Search for the cell housing the specified text and yield its (x, y) center coordinate. 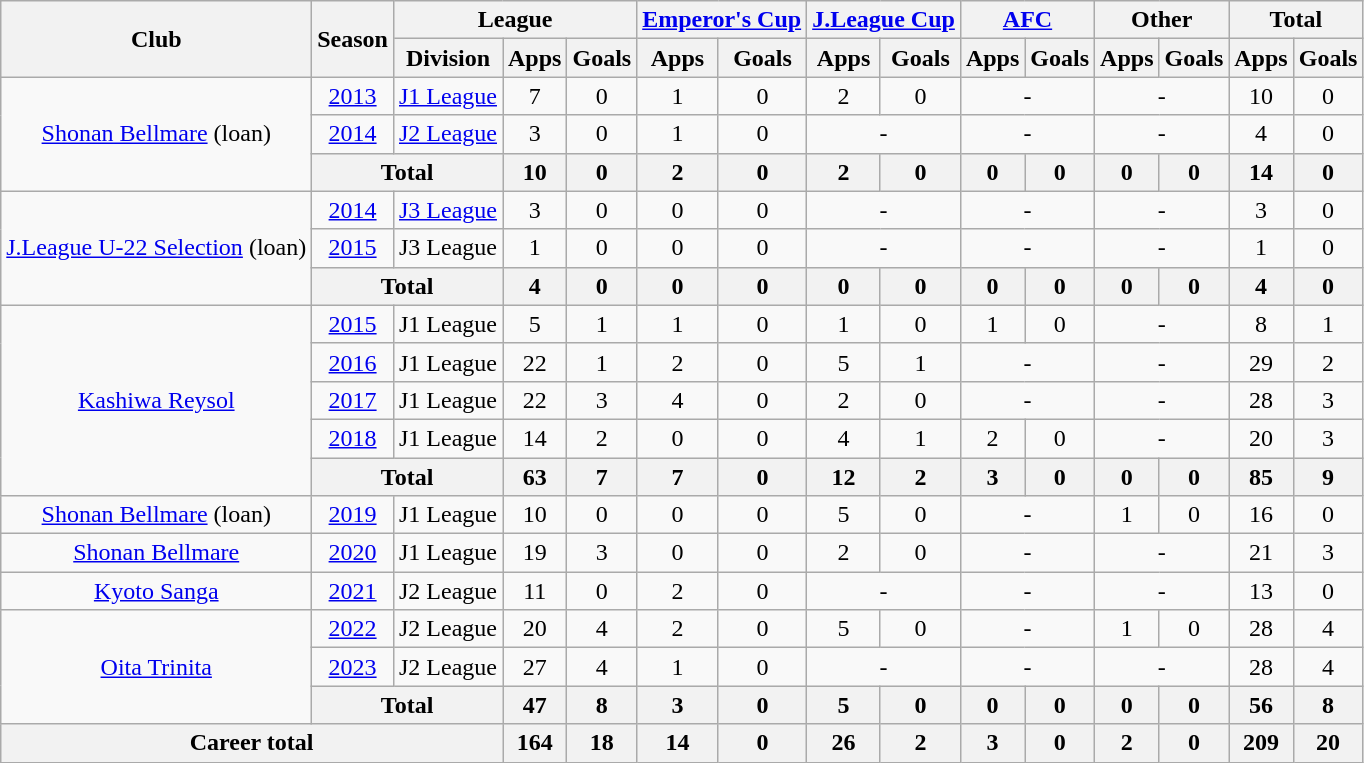
Club (156, 39)
2021 (353, 591)
13 (1261, 591)
19 (534, 553)
2019 (353, 515)
AFC (1027, 20)
Shonan Bellmare (156, 553)
164 (534, 743)
2013 (353, 96)
9 (1328, 477)
2023 (353, 667)
Season (353, 39)
56 (1261, 705)
47 (534, 705)
2022 (353, 629)
18 (602, 743)
2020 (353, 553)
J.League U-22 Selection (loan) (156, 248)
21 (1261, 553)
J.League Cup (884, 20)
Career total (252, 743)
209 (1261, 743)
26 (844, 743)
11 (534, 591)
Other (1162, 20)
12 (844, 477)
16 (1261, 515)
85 (1261, 477)
2016 (353, 362)
27 (534, 667)
29 (1261, 362)
2018 (353, 438)
Kyoto Sanga (156, 591)
63 (534, 477)
Division (448, 58)
Oita Trinita (156, 667)
Emperor's Cup (722, 20)
2017 (353, 400)
League (514, 20)
Kashiwa Reysol (156, 400)
